Search for the cell housing the specified text and yield its (x, y) center coordinate. 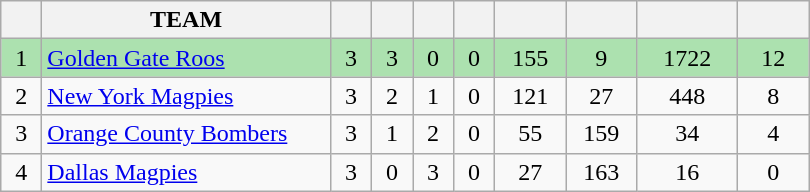
16 (688, 172)
1722 (688, 58)
155 (530, 58)
121 (530, 96)
Golden Gate Roos (186, 58)
448 (688, 96)
55 (530, 134)
159 (602, 134)
Dallas Magpies (186, 172)
12 (774, 58)
9 (602, 58)
8 (774, 96)
163 (602, 172)
34 (688, 134)
New York Magpies (186, 96)
Orange County Bombers (186, 134)
TEAM (186, 20)
